Output the (x, y) coordinate of the center of the cell containing the given text.  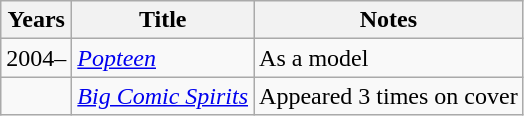
As a model (389, 58)
Notes (389, 20)
Big Comic Spirits (163, 96)
2004– (36, 58)
Years (36, 20)
Popteen (163, 58)
Title (163, 20)
Appeared 3 times on cover (389, 96)
